Detect which cell encompasses the target text, then output its [x, y] center coordinate. 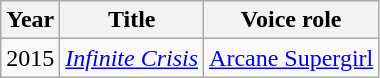
Voice role [292, 20]
Year [30, 20]
2015 [30, 58]
Infinite Crisis [132, 58]
Arcane Supergirl [292, 58]
Title [132, 20]
